Output the [X, Y] coordinate of the center of the cell containing the given text.  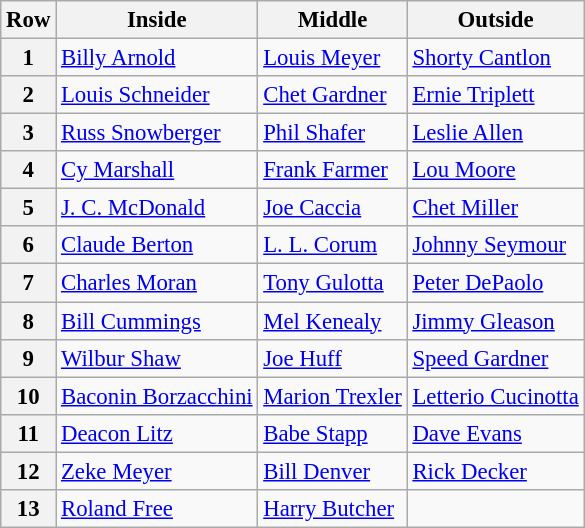
Peter DePaolo [496, 283]
Harry Butcher [332, 509]
Bill Denver [332, 471]
13 [28, 509]
J. C. McDonald [157, 208]
7 [28, 283]
3 [28, 133]
Baconin Borzacchini [157, 396]
8 [28, 321]
10 [28, 396]
Zeke Meyer [157, 471]
2 [28, 95]
Leslie Allen [496, 133]
Row [28, 20]
Chet Miller [496, 208]
Mel Kenealy [332, 321]
Cy Marshall [157, 170]
Louis Meyer [332, 58]
Russ Snowberger [157, 133]
Louis Schneider [157, 95]
5 [28, 208]
Jimmy Gleason [496, 321]
Rick Decker [496, 471]
Dave Evans [496, 433]
4 [28, 170]
Inside [157, 20]
Bill Cummings [157, 321]
Deacon Litz [157, 433]
Wilbur Shaw [157, 358]
L. L. Corum [332, 245]
Claude Berton [157, 245]
Shorty Cantlon [496, 58]
Billy Arnold [157, 58]
Letterio Cucinotta [496, 396]
Speed Gardner [496, 358]
Middle [332, 20]
9 [28, 358]
11 [28, 433]
Lou Moore [496, 170]
Marion Trexler [332, 396]
Frank Farmer [332, 170]
Ernie Triplett [496, 95]
Johnny Seymour [496, 245]
Joe Huff [332, 358]
Tony Gulotta [332, 283]
12 [28, 471]
Joe Caccia [332, 208]
Babe Stapp [332, 433]
1 [28, 58]
Outside [496, 20]
6 [28, 245]
Charles Moran [157, 283]
Roland Free [157, 509]
Chet Gardner [332, 95]
Phil Shafer [332, 133]
